Output the (X, Y) coordinate of the center of the cell containing the given text.  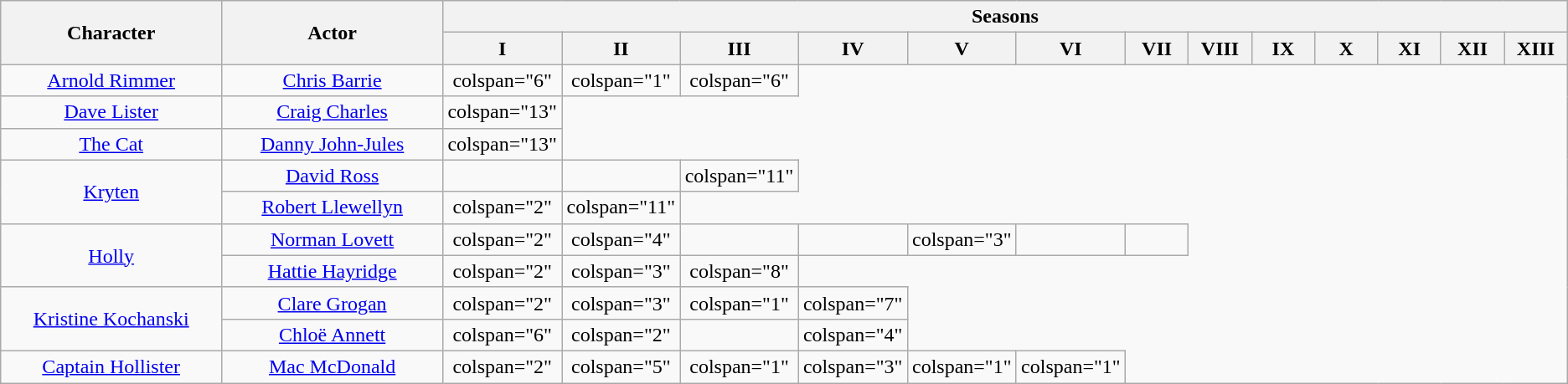
IX (1283, 49)
colspan="8" (739, 271)
VI (1070, 49)
VII (1156, 49)
Character (111, 33)
Robert Llewellyn (333, 207)
Kristine Kochanski (111, 319)
II (622, 49)
colspan="7" (853, 303)
Seasons (1005, 17)
Kryten (111, 192)
David Ross (333, 176)
X (1347, 49)
XII (1473, 49)
IV (853, 49)
Hattie Hayridge (333, 271)
Norman Lovett (333, 239)
I (503, 49)
The Cat (111, 144)
Arnold Rimmer (111, 80)
V (962, 49)
Chris Barrie (333, 80)
VIII (1220, 49)
Captain Hollister (111, 366)
Clare Grogan (333, 303)
XIII (1536, 49)
Chloë Annett (333, 335)
colspan="5" (622, 366)
Craig Charles (333, 112)
XI (1409, 49)
Danny John-Jules (333, 144)
III (739, 49)
Dave Lister (111, 112)
Holly (111, 255)
Mac McDonald (333, 366)
Actor (333, 33)
